Return (x, y) of the center of cell containing provided text 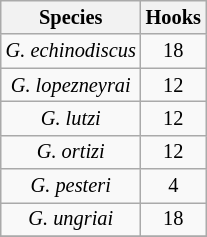
Hooks (174, 17)
4 (174, 186)
G. ortizi (71, 152)
Species (71, 17)
G. lutzi (71, 118)
G. echinodiscus (71, 51)
G. lopezneyrai (71, 85)
G. ungriai (71, 219)
G. pesteri (71, 186)
